Capture the cell that displays the provided text and extract its (X, Y) central coordinate. 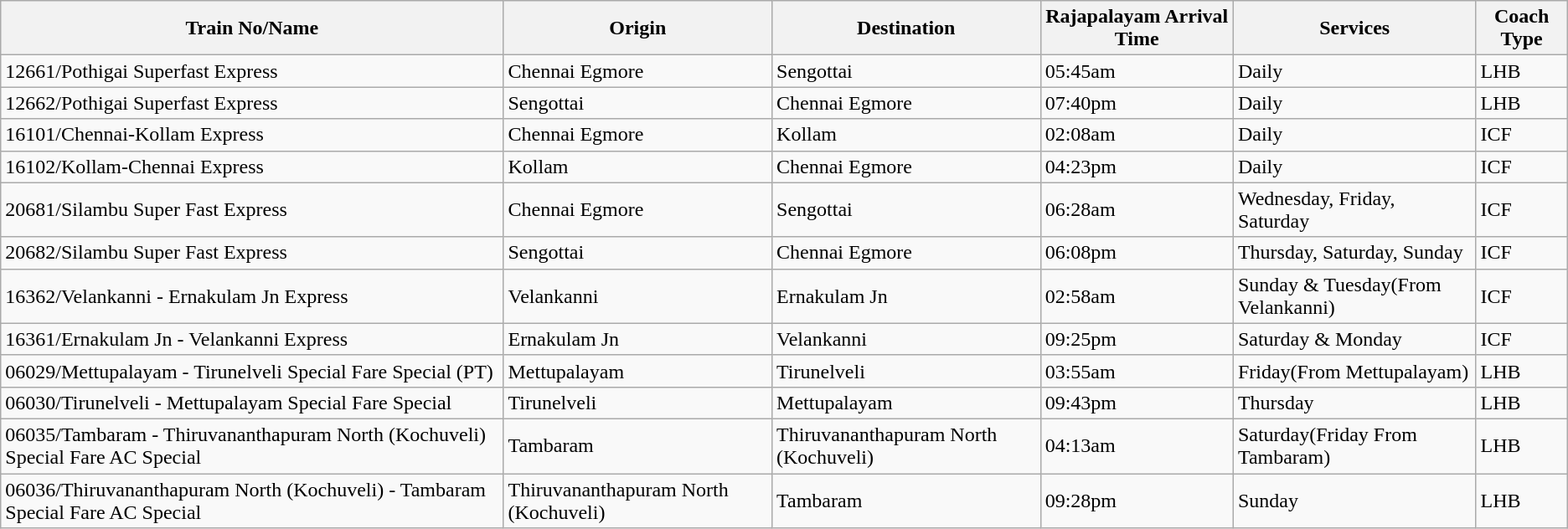
09:28pm (1137, 501)
16361/Ernakulam Jn - Velankanni Express (252, 339)
Saturday(Friday From Tambaram) (1354, 445)
20681/Silambu Super Fast Express (252, 209)
06029/Mettupalayam - Tirunelveli Special Fare Special (PT) (252, 371)
Rajapalayam Arrival Time (1137, 28)
Coach Type (1521, 28)
Origin (638, 28)
04:13am (1137, 445)
06030/Tirunelveli - Mettupalayam Special Fare Special (252, 403)
Thursday, Saturday, Sunday (1354, 253)
Friday(From Mettupalayam) (1354, 371)
03:55am (1137, 371)
Wednesday, Friday, Saturday (1354, 209)
09:43pm (1137, 403)
06035/Tambaram - Thiruvananthapuram North (Kochuveli) Special Fare AC Special (252, 445)
16101/Chennai-Kollam Express (252, 135)
Sunday & Tuesday(From Velankanni) (1354, 296)
16102/Kollam-Chennai Express (252, 167)
02:08am (1137, 135)
06:08pm (1137, 253)
06:28am (1137, 209)
20682/Silambu Super Fast Express (252, 253)
12662/Pothigai Superfast Express (252, 103)
Services (1354, 28)
Sunday (1354, 501)
12661/Pothigai Superfast Express (252, 71)
02:58am (1137, 296)
05:45am (1137, 71)
06036/Thiruvananthapuram North (Kochuveli) - Tambaram Special Fare AC Special (252, 501)
Train No/Name (252, 28)
16362/Velankanni - Ernakulam Jn Express (252, 296)
04:23pm (1137, 167)
Destination (906, 28)
07:40pm (1137, 103)
Saturday & Monday (1354, 339)
09:25pm (1137, 339)
Thursday (1354, 403)
